Capture the cell that displays the provided text and extract its [x, y] central coordinate. 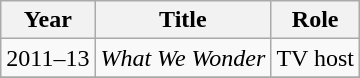
Year [48, 20]
What We Wonder [183, 58]
TV host [316, 58]
Role [316, 20]
Title [183, 20]
2011–13 [48, 58]
